Return the (x, y) coordinate for the center point of the cell that contains the specified text.  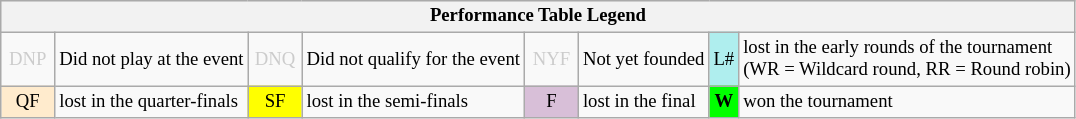
Performance Table Legend (538, 16)
W (724, 102)
Not yet founded (643, 60)
SF (275, 102)
L# (724, 60)
lost in the quarter-finals (152, 102)
Did not play at the event (152, 60)
lost in the semi-finals (413, 102)
NYF (551, 60)
QF (28, 102)
lost in the early rounds of the tournament(WR = Wildcard round, RR = Round robin) (907, 60)
F (551, 102)
won the tournament (907, 102)
DNP (28, 60)
Did not qualify for the event (413, 60)
lost in the final (643, 102)
DNQ (275, 60)
